Pinpoint the cell where the given text exists, returning its (X, Y) midpoint coordinate. 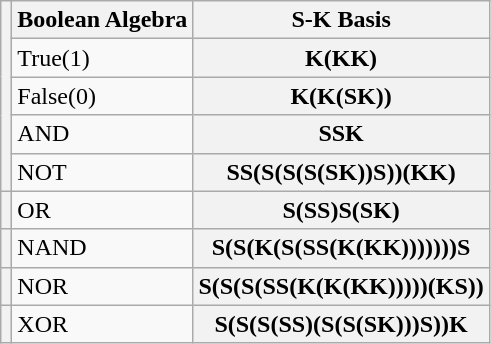
K(KK) (341, 58)
NOR (102, 286)
S(SS)S(SK) (341, 210)
AND (102, 134)
NAND (102, 248)
S(S(S(SS(K(K(KK)))))(KS)) (341, 286)
XOR (102, 324)
True(1) (102, 58)
K(K(SK)) (341, 96)
SS(S(S(S(SK))S))(KK) (341, 172)
SSK (341, 134)
NOT (102, 172)
OR (102, 210)
S(S(S(SS)(S(S(SK)))S))K (341, 324)
False(0) (102, 96)
Boolean Algebra (102, 20)
S(S(K(S(SS(K(KK)))))))S (341, 248)
S-K Basis (341, 20)
